Detect which cell encompasses the target text, then output its (x, y) center coordinate. 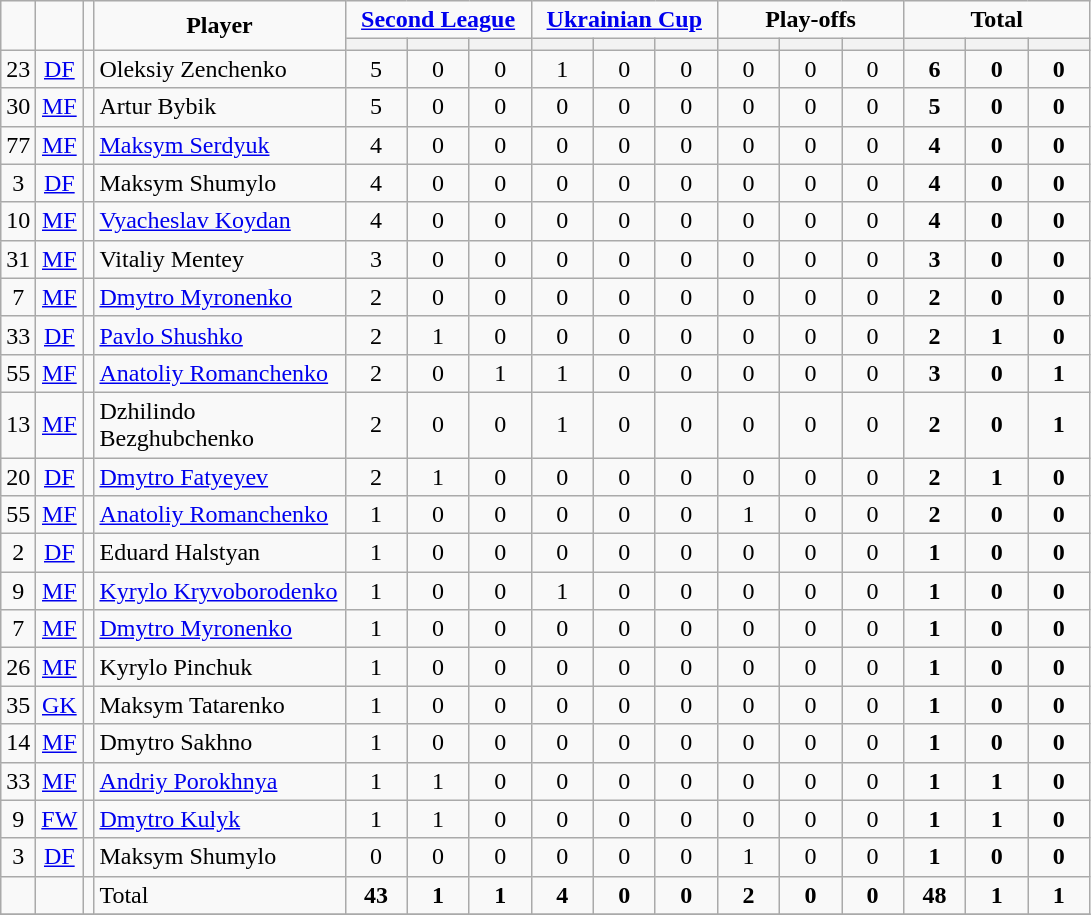
Kyrylo Pinchuk (220, 667)
Second League (438, 20)
Dmytro Fatyeyev (220, 477)
GK (60, 705)
Dmytro Sakhno (220, 743)
Vitaliy Mentey (220, 259)
Ukrainian Cup (624, 20)
Oleksiy Zenchenko (220, 69)
Player (220, 26)
77 (18, 145)
31 (18, 259)
FW (60, 819)
Dmytro Kulyk (220, 819)
Kyrylo Kryvoborodenko (220, 591)
Eduard Halstyan (220, 553)
26 (18, 667)
43 (376, 895)
30 (18, 107)
Vyacheslav Koydan (220, 221)
Dzhilindo Bezghubchenko (220, 424)
35 (18, 705)
10 (18, 221)
Pavlo Shushko (220, 335)
13 (18, 424)
Maksym Serdyuk (220, 145)
Andriy Porokhnya (220, 781)
48 (935, 895)
20 (18, 477)
14 (18, 743)
6 (935, 69)
Play-offs (810, 20)
23 (18, 69)
Maksym Tatarenko (220, 705)
Artur Bybik (220, 107)
